From the cell containing the given text, extract its center point as (x, y) coordinate. 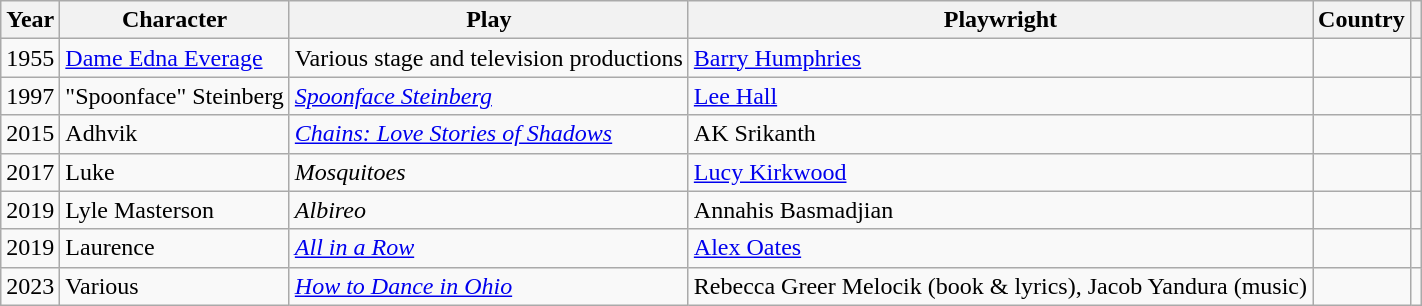
Albireo (488, 210)
Playwright (1000, 20)
Adhvik (175, 134)
Spoonface Steinberg (488, 96)
Annahis Basmadjian (1000, 210)
Barry Humphries (1000, 58)
Lucy Kirkwood (1000, 172)
2017 (30, 172)
Rebecca Greer Melocik (book & lyrics), Jacob Yandura (music) (1000, 286)
Year (30, 20)
Mosquitoes (488, 172)
2015 (30, 134)
All in a Row (488, 248)
1955 (30, 58)
Dame Edna Everage (175, 58)
Various (175, 286)
"Spoonface" Steinberg (175, 96)
Lee Hall (1000, 96)
Laurence (175, 248)
Play (488, 20)
Alex Oates (1000, 248)
AK Srikanth (1000, 134)
Luke (175, 172)
2023 (30, 286)
Country (1362, 20)
Various stage and television productions (488, 58)
1997 (30, 96)
Character (175, 20)
Chains: Love Stories of Shadows (488, 134)
Lyle Masterson (175, 210)
How to Dance in Ohio (488, 286)
